Provide the (x, y) coordinate of the cell's center where the given text is located.  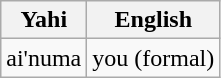
ai'numa (44, 58)
you (formal) (154, 58)
English (154, 20)
Yahi (44, 20)
